Output the [X, Y] coordinate of the center of the cell containing the given text.  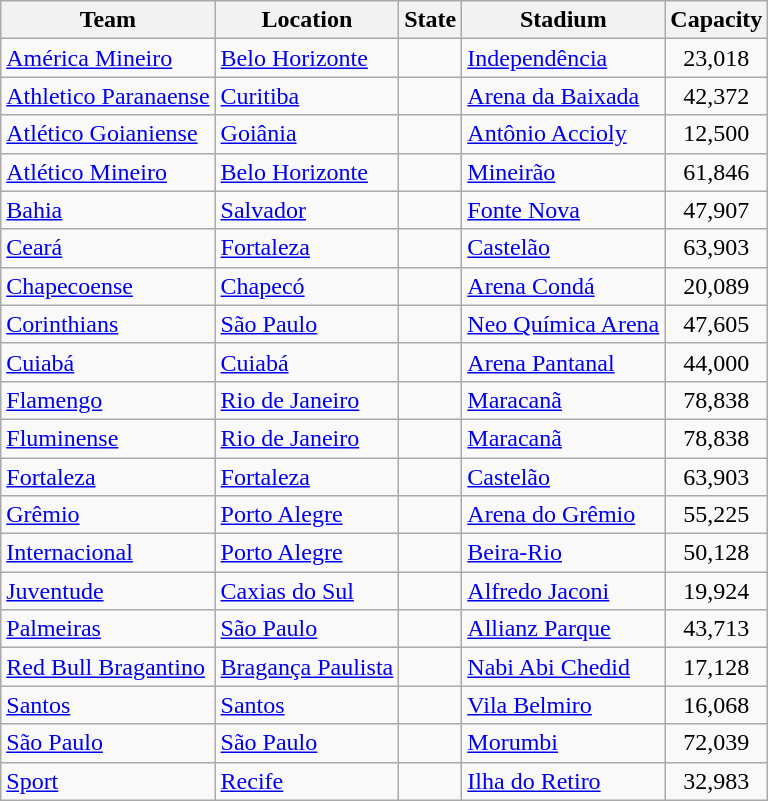
Athletico Paranaense [108, 96]
Nabi Abi Chedid [564, 667]
Chapecó [307, 286]
20,089 [716, 286]
Caxias do Sul [307, 591]
Flamengo [108, 400]
32,983 [716, 781]
47,907 [716, 210]
Arena da Baixada [564, 96]
State [430, 20]
Vila Belmiro [564, 705]
43,713 [716, 629]
Goiânia [307, 134]
61,846 [716, 172]
Atlético Mineiro [108, 172]
44,000 [716, 362]
Location [307, 20]
47,605 [716, 324]
Curitiba [307, 96]
Beira-Rio [564, 553]
Atlético Goianiense [108, 134]
Bahia [108, 210]
Palmeiras [108, 629]
América Mineiro [108, 58]
Neo Química Arena [564, 324]
Arena Pantanal [564, 362]
Chapecoense [108, 286]
Ceará [108, 248]
Ilha do Retiro [564, 781]
Capacity [716, 20]
Juventude [108, 591]
Salvador [307, 210]
Alfredo Jaconi [564, 591]
Recife [307, 781]
Red Bull Bragantino [108, 667]
42,372 [716, 96]
Internacional [108, 553]
Fluminense [108, 438]
Arena Condá [564, 286]
Allianz Parque [564, 629]
Sport [108, 781]
Mineirão [564, 172]
Stadium [564, 20]
16,068 [716, 705]
Morumbi [564, 743]
23,018 [716, 58]
Bragança Paulista [307, 667]
Independência [564, 58]
50,128 [716, 553]
55,225 [716, 515]
72,039 [716, 743]
19,924 [716, 591]
17,128 [716, 667]
Arena do Grêmio [564, 515]
Team [108, 20]
Fonte Nova [564, 210]
Corinthians [108, 324]
Antônio Accioly [564, 134]
12,500 [716, 134]
Grêmio [108, 515]
